Determine the (X, Y) coordinate at the center of the cell enclosing the given text.  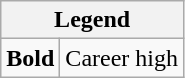
Career high (122, 58)
Legend (92, 20)
Bold (30, 58)
